Return the (x, y) coordinate for the center point of the cell that contains the specified text.  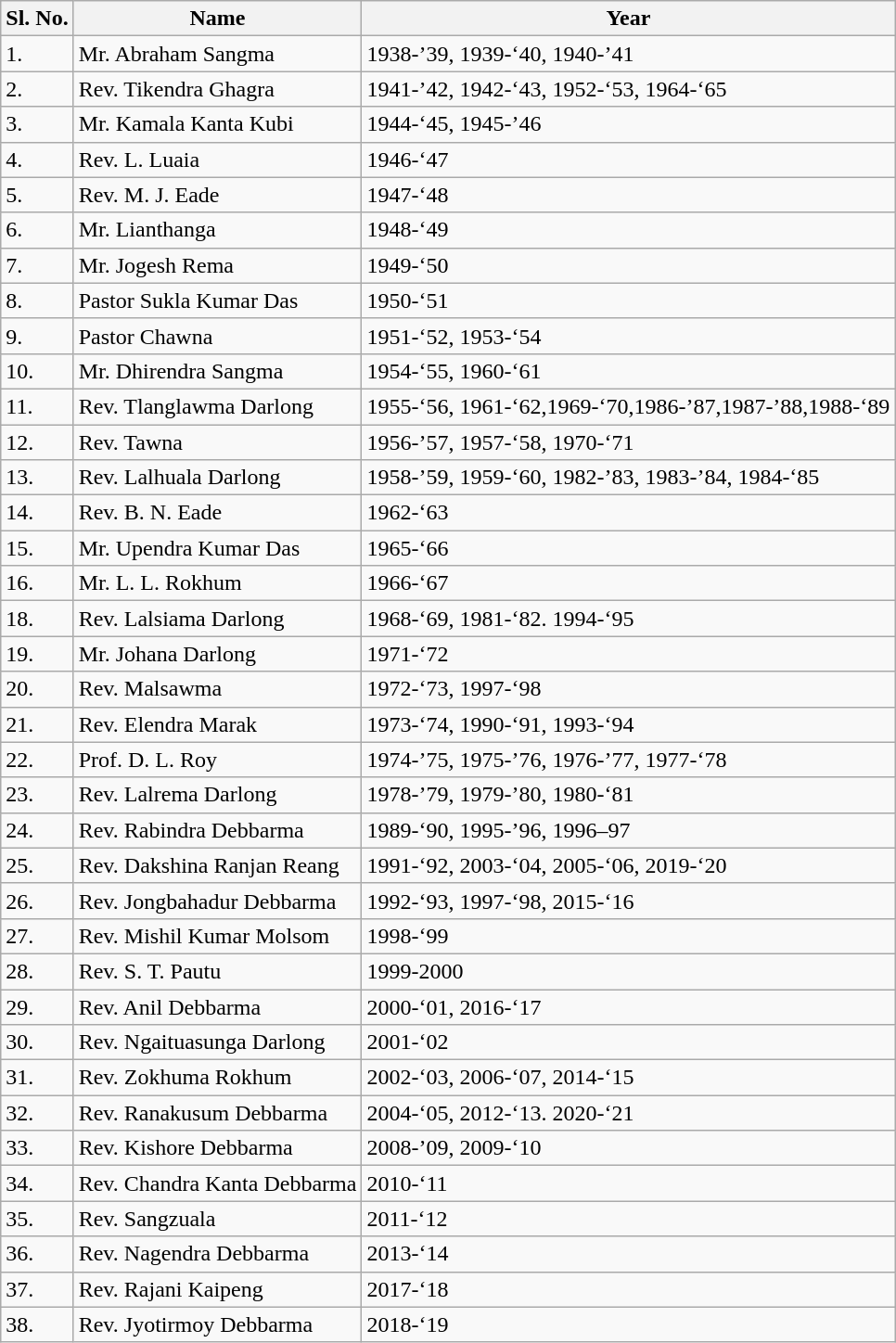
Pastor Sukla Kumar Das (217, 301)
Rev. Lalsiama Darlong (217, 619)
36. (37, 1254)
Mr. Kamala Kanta Kubi (217, 124)
37. (37, 1289)
Rev. Ngaituasunga Darlong (217, 1042)
1989-‘90, 1995-’96, 1996–97 (629, 830)
1992-‘93, 1997-‘98, 2015-‘16 (629, 901)
Rev. B. N. Eade (217, 513)
2010-‘11 (629, 1183)
8. (37, 301)
1938-’39, 1939-‘40, 1940-’41 (629, 54)
12. (37, 442)
2017-‘18 (629, 1289)
1941-’42, 1942-‘43, 1952-‘53, 1964-‘65 (629, 89)
2001-‘02 (629, 1042)
Mr. L. L. Rokhum (217, 583)
1974-’75, 1975-’76, 1976-’77, 1977-‘78 (629, 760)
18. (37, 619)
Rev. Zokhuma Rokhum (217, 1078)
26. (37, 901)
Rev. M. J. Eade (217, 195)
Mr. Lianthanga (217, 230)
31. (37, 1078)
1965-‘66 (629, 548)
22. (37, 760)
Mr. Johana Darlong (217, 654)
1962-‘63 (629, 513)
Rev. Nagendra Debbarma (217, 1254)
24. (37, 830)
1951-‘52, 1953-‘54 (629, 336)
19. (37, 654)
38. (37, 1324)
1946-‘47 (629, 160)
1956-’57, 1957-‘58, 1970-‘71 (629, 442)
2008-’09, 2009-‘10 (629, 1148)
Year (629, 19)
6. (37, 230)
Rev. Sangzuala (217, 1219)
16. (37, 583)
25. (37, 865)
Prof. D. L. Roy (217, 760)
1971-‘72 (629, 654)
Rev. Anil Debbarma (217, 1006)
23. (37, 795)
Rev. Elendra Marak (217, 724)
10. (37, 371)
Mr. Dhirendra Sangma (217, 371)
30. (37, 1042)
1958-’59, 1959-‘60, 1982-’83, 1983-’84, 1984-‘85 (629, 478)
2018-‘19 (629, 1324)
2. (37, 89)
1999-2000 (629, 971)
9. (37, 336)
1991-‘92, 2003-‘04, 2005-‘06, 2019-‘20 (629, 865)
Rev. Ranakusum Debbarma (217, 1113)
1955-‘56, 1961-‘62,1969-‘70,1986-’87,1987-’88,1988-‘89 (629, 406)
11. (37, 406)
1978-’79, 1979-’80, 1980-‘81 (629, 795)
Rev. Kishore Debbarma (217, 1148)
34. (37, 1183)
Mr. Upendra Kumar Das (217, 548)
Pastor Chawna (217, 336)
1950-‘51 (629, 301)
32. (37, 1113)
27. (37, 936)
2000-‘01, 2016-‘17 (629, 1006)
1. (37, 54)
3. (37, 124)
1947-‘48 (629, 195)
5. (37, 195)
2013-‘14 (629, 1254)
1972-‘73, 1997-‘98 (629, 689)
Rev. Chandra Kanta Debbarma (217, 1183)
35. (37, 1219)
Rev. Jongbahadur Debbarma (217, 901)
Sl. No. (37, 19)
Rev. Tlanglawma Darlong (217, 406)
1973-‘74, 1990-‘91, 1993-‘94 (629, 724)
28. (37, 971)
Rev. Rajani Kaipeng (217, 1289)
4. (37, 160)
1954-‘55, 1960-‘61 (629, 371)
14. (37, 513)
Rev. Rabindra Debbarma (217, 830)
21. (37, 724)
Rev. Mishil Kumar Molsom (217, 936)
29. (37, 1006)
1968-‘69, 1981-‘82. 1994-‘95 (629, 619)
7. (37, 265)
Rev. S. T. Pautu (217, 971)
2004-‘05, 2012-‘13. 2020-‘21 (629, 1113)
33. (37, 1148)
Rev. Tawna (217, 442)
1998-‘99 (629, 936)
Rev. Dakshina Ranjan Reang (217, 865)
20. (37, 689)
1949-‘50 (629, 265)
15. (37, 548)
Mr. Jogesh Rema (217, 265)
Rev. Lalhuala Darlong (217, 478)
Rev. Tikendra Ghagra (217, 89)
1948-‘49 (629, 230)
Rev. Jyotirmoy Debbarma (217, 1324)
Rev. Lalrema Darlong (217, 795)
Rev. Malsawma (217, 689)
1944-‘45, 1945-’46 (629, 124)
2011-‘12 (629, 1219)
Name (217, 19)
1966-‘67 (629, 583)
Rev. L. Luaia (217, 160)
Mr. Abraham Sangma (217, 54)
2002-‘03, 2006-‘07, 2014-‘15 (629, 1078)
13. (37, 478)
